From the cell containing the given text, extract its center point as [X, Y] coordinate. 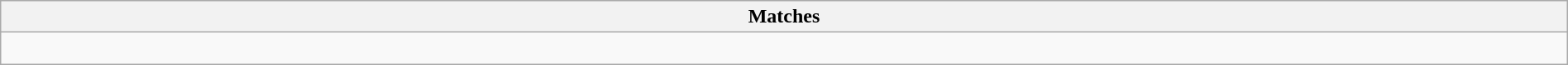
Matches [784, 17]
